Extract the [x, y] coordinate from the center of the cell holding the provided text.  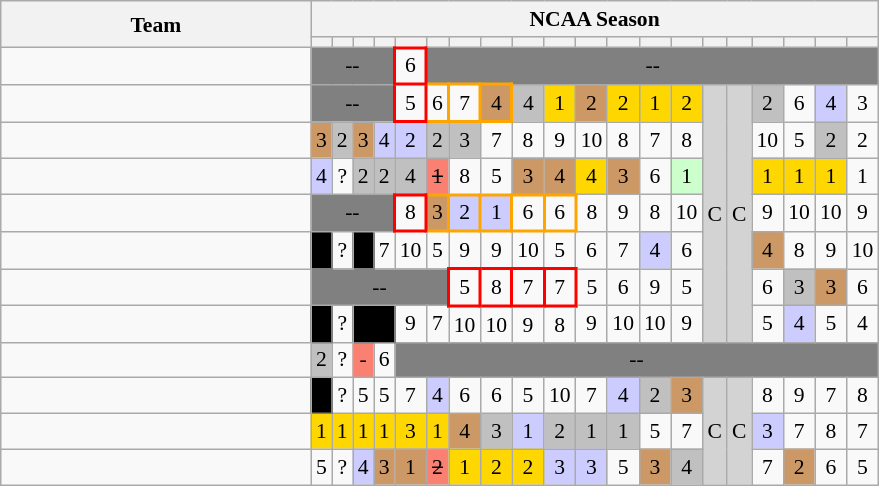
Team [156, 24]
NCAA Season [594, 19]
- [364, 360]
